Search for the cell housing the specified text and yield its (x, y) center coordinate. 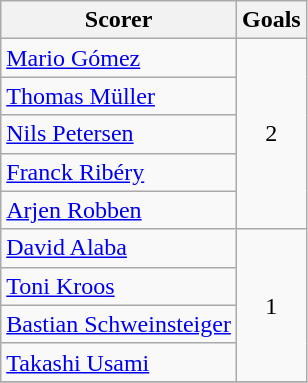
Arjen Robben (119, 210)
1 (271, 305)
Toni Kroos (119, 286)
Nils Petersen (119, 134)
Goals (271, 20)
David Alaba (119, 248)
Takashi Usami (119, 362)
Scorer (119, 20)
Mario Gómez (119, 58)
Thomas Müller (119, 96)
Franck Ribéry (119, 172)
Bastian Schweinsteiger (119, 324)
2 (271, 134)
